Capture the cell that displays the provided text and extract its (X, Y) central coordinate. 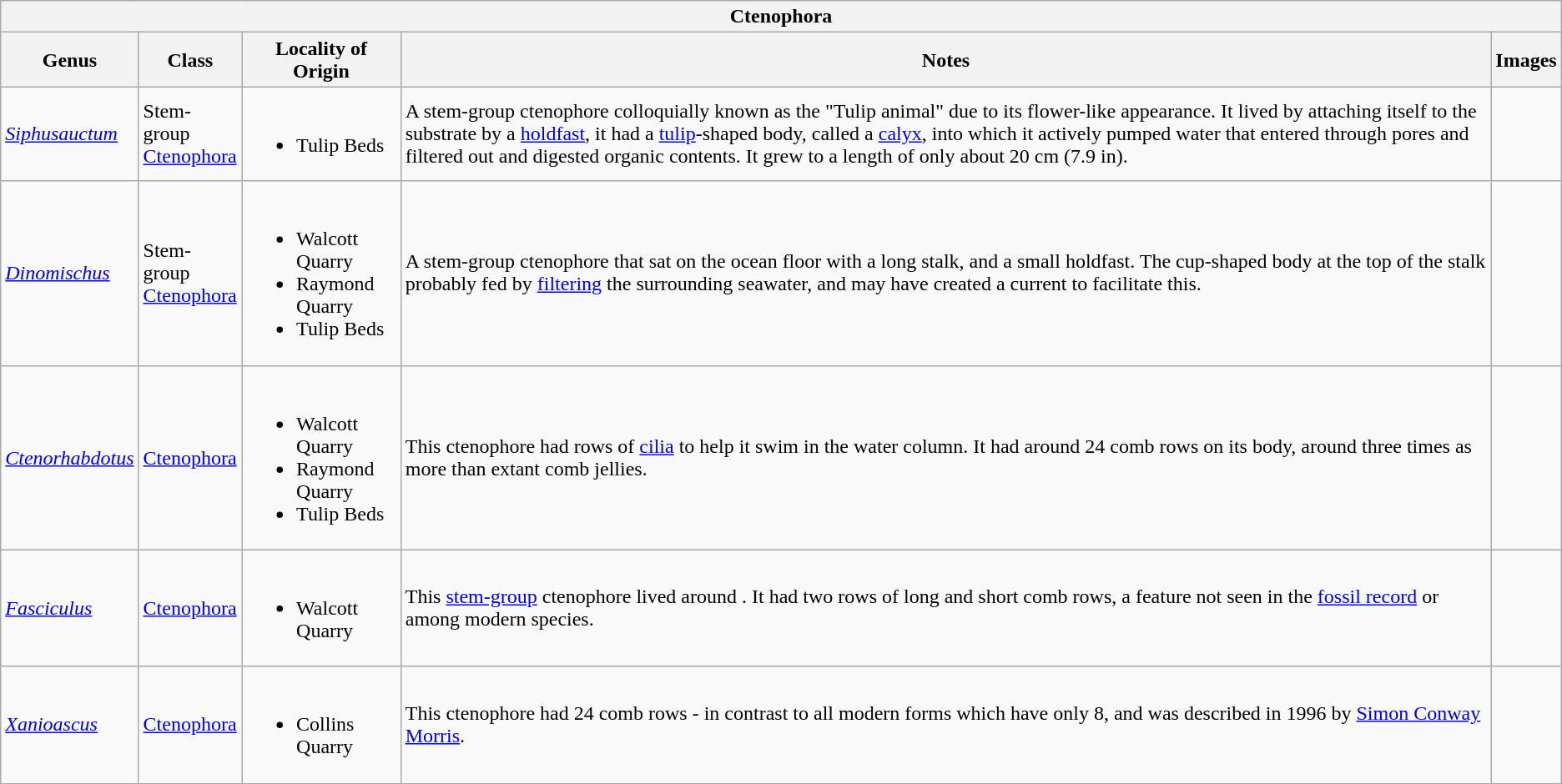
Images (1526, 60)
Ctenorhabdotus (70, 457)
Locality of Origin (322, 60)
Genus (70, 60)
Tulip Beds (322, 133)
Dinomischus (70, 274)
Class (190, 60)
Notes (946, 60)
Siphusauctum (70, 133)
Walcott Quarry (322, 608)
Collins Quarry (322, 725)
Fasciculus (70, 608)
This ctenophore had 24 comb rows - in contrast to all modern forms which have only 8, and was described in 1996 by Simon Conway Morris. (946, 725)
Xanioascus (70, 725)
